Provide the (x, y) coordinate of the cell's center where the given text is located.  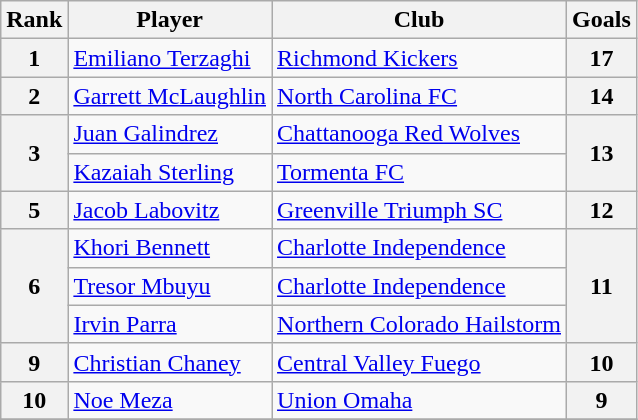
14 (602, 96)
13 (602, 153)
Kazaiah Sterling (170, 172)
Noe Meza (170, 400)
Player (170, 20)
Khori Bennett (170, 248)
Christian Chaney (170, 362)
Chattanooga Red Wolves (420, 134)
Central Valley Fuego (420, 362)
6 (34, 286)
Richmond Kickers (420, 58)
Juan Galindrez (170, 134)
Northern Colorado Hailstorm (420, 324)
17 (602, 58)
1 (34, 58)
Garrett McLaughlin (170, 96)
2 (34, 96)
Irvin Parra (170, 324)
Club (420, 20)
Goals (602, 20)
Union Omaha (420, 400)
Rank (34, 20)
North Carolina FC (420, 96)
12 (602, 210)
Jacob Labovitz (170, 210)
11 (602, 286)
5 (34, 210)
Tormenta FC (420, 172)
3 (34, 153)
Emiliano Terzaghi (170, 58)
Tresor Mbuyu (170, 286)
Greenville Triumph SC (420, 210)
